Search for the cell housing the specified text and yield its (X, Y) center coordinate. 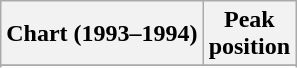
Chart (1993–1994) (102, 34)
Peakposition (249, 34)
